Provide the (x, y) coordinate of the cell's center where the given text is located.  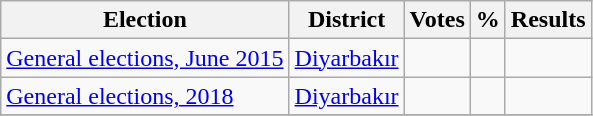
District (346, 20)
Results (548, 20)
General elections, 2018 (145, 96)
% (488, 20)
General elections, June 2015 (145, 58)
Election (145, 20)
Votes (437, 20)
